Return the (X, Y) coordinate for the center point of the cell that contains the specified text.  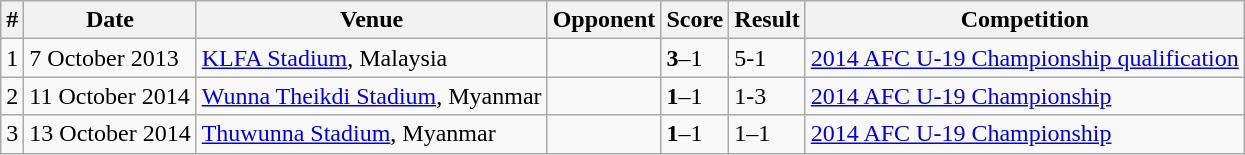
11 October 2014 (110, 96)
Thuwunna Stadium, Myanmar (372, 134)
Score (695, 20)
5-1 (767, 58)
1 (12, 58)
13 October 2014 (110, 134)
Competition (1024, 20)
Venue (372, 20)
# (12, 20)
Wunna Theikdi Stadium, Myanmar (372, 96)
KLFA Stadium, Malaysia (372, 58)
Result (767, 20)
7 October 2013 (110, 58)
3 (12, 134)
2014 AFC U-19 Championship qualification (1024, 58)
1-3 (767, 96)
Opponent (604, 20)
3–1 (695, 58)
2 (12, 96)
Date (110, 20)
